Return the (X, Y) coordinate for the center point of the cell that contains the specified text.  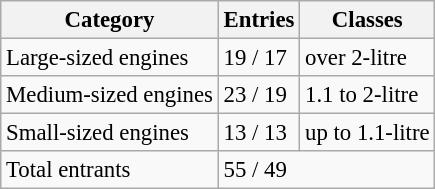
1.1 to 2-litre (368, 95)
over 2-litre (368, 58)
19 / 17 (258, 58)
Category (110, 20)
13 / 13 (258, 133)
Medium-sized engines (110, 95)
Classes (368, 20)
55 / 49 (326, 170)
23 / 19 (258, 95)
up to 1.1-litre (368, 133)
Total entrants (110, 170)
Large-sized engines (110, 58)
Entries (258, 20)
Small-sized engines (110, 133)
